Return the [X, Y] coordinate for the center point of the cell that contains the specified text.  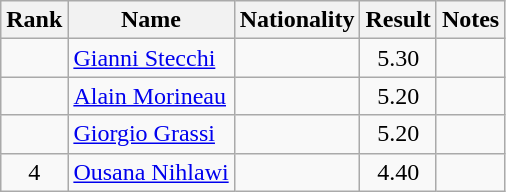
Result [398, 20]
5.30 [398, 58]
Name [151, 20]
Notes [470, 20]
Nationality [297, 20]
4.40 [398, 172]
4 [34, 172]
Alain Morineau [151, 96]
Gianni Stecchi [151, 58]
Giorgio Grassi [151, 134]
Ousana Nihlawi [151, 172]
Rank [34, 20]
